From the cell containing the given text, extract its center point as (X, Y) coordinate. 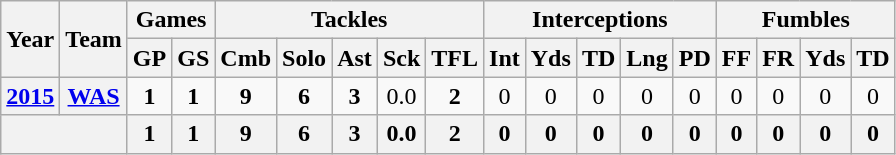
FF (736, 58)
PD (694, 58)
Tackles (350, 20)
Fumbles (806, 20)
Interceptions (600, 20)
Ast (355, 58)
2015 (30, 96)
Year (30, 39)
GP (149, 58)
FR (778, 58)
TFL (455, 58)
Games (170, 20)
Cmb (246, 58)
GS (194, 58)
Team (94, 39)
Sck (401, 58)
Solo (304, 58)
WAS (94, 96)
Lng (647, 58)
Int (505, 58)
